Locate the cell with the specified text and output its (X, Y) center coordinate. 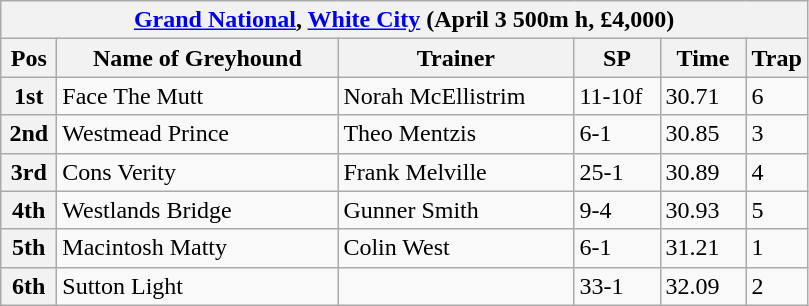
4 (776, 172)
Gunner Smith (456, 210)
Westmead Prince (198, 134)
Time (703, 58)
Macintosh Matty (198, 248)
6 (776, 96)
Trap (776, 58)
Name of Greyhound (198, 58)
31.21 (703, 248)
4th (29, 210)
25-1 (617, 172)
6th (29, 286)
Trainer (456, 58)
Norah McEllistrim (456, 96)
Frank Melville (456, 172)
1 (776, 248)
30.71 (703, 96)
1st (29, 96)
Face The Mutt (198, 96)
3rd (29, 172)
30.93 (703, 210)
9-4 (617, 210)
Pos (29, 58)
2nd (29, 134)
30.89 (703, 172)
Sutton Light (198, 286)
5th (29, 248)
32.09 (703, 286)
Westlands Bridge (198, 210)
5 (776, 210)
33-1 (617, 286)
30.85 (703, 134)
2 (776, 286)
Colin West (456, 248)
11-10f (617, 96)
3 (776, 134)
Theo Mentzis (456, 134)
Cons Verity (198, 172)
Grand National, White City (April 3 500m h, £4,000) (404, 20)
SP (617, 58)
